Output the (X, Y) coordinate of the center of the cell containing the given text.  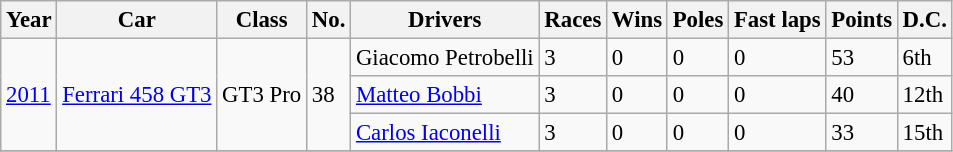
6th (924, 58)
12th (924, 95)
Carlos Iaconelli (445, 133)
Class (262, 20)
33 (862, 133)
Year (29, 20)
15th (924, 133)
Fast laps (778, 20)
Wins (638, 20)
2011 (29, 96)
Points (862, 20)
Drivers (445, 20)
GT3 Pro (262, 96)
No. (328, 20)
Car (137, 20)
38 (328, 96)
Matteo Bobbi (445, 95)
Giacomo Petrobelli (445, 58)
53 (862, 58)
40 (862, 95)
Ferrari 458 GT3 (137, 96)
D.C. (924, 20)
Poles (698, 20)
Races (573, 20)
